Locate the cell with the specified text and output its [x, y] center coordinate. 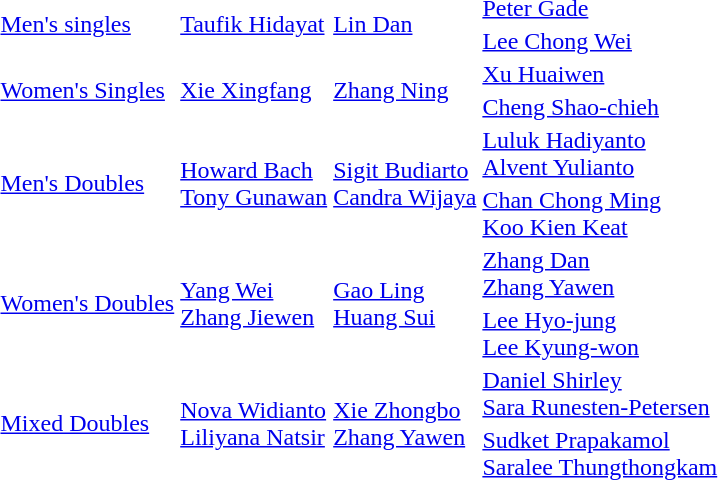
Xie Xingfang [254, 90]
Zhang Ning [405, 90]
Howard Bach Tony Gunawan [254, 184]
Gao Ling Huang Sui [405, 304]
Sigit Budiarto Candra Wijaya [405, 184]
Yang Wei Zhang Jiewen [254, 304]
